For the text-containing cell, return its midpoint in [X, Y] coordinate format. 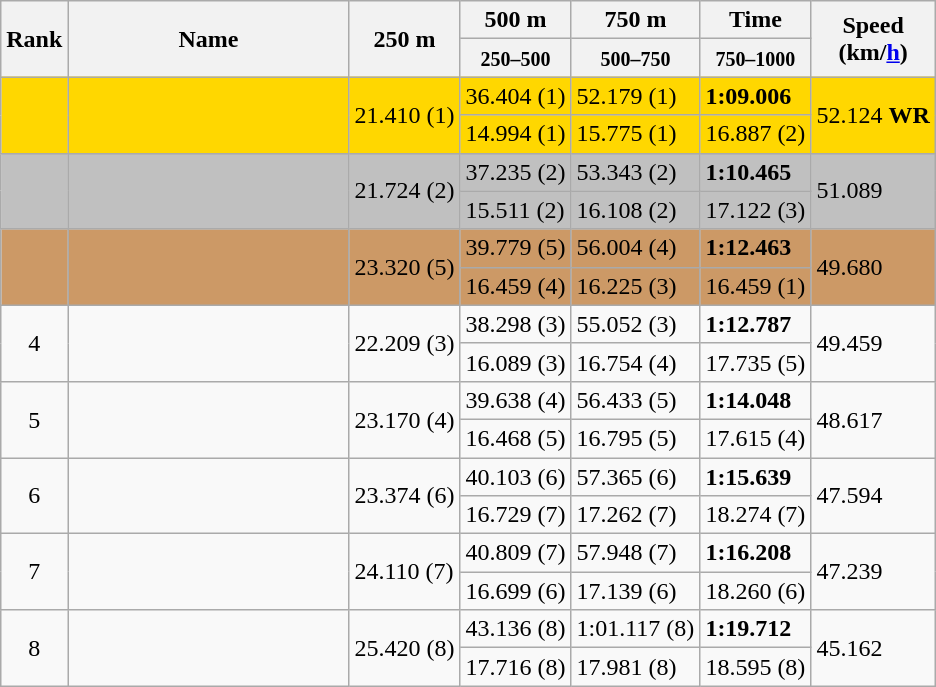
52.179 (1) [636, 96]
22.209 (3) [404, 343]
15.511 (2) [516, 210]
37.235 (2) [516, 172]
1:19.712 [756, 629]
750–1000 [756, 58]
16.089 (3) [516, 362]
14.994 (1) [516, 134]
1:16.208 [756, 553]
500 m [516, 20]
49.680 [873, 267]
56.004 (4) [636, 248]
49.459 [873, 343]
48.617 [873, 419]
53.343 (2) [636, 172]
17.139 (6) [636, 591]
17.716 (8) [516, 667]
17.122 (3) [756, 210]
47.594 [873, 496]
15.775 (1) [636, 134]
16.754 (4) [636, 362]
1:01.117 (8) [636, 629]
17.981 (8) [636, 667]
40.809 (7) [516, 553]
250 m [404, 39]
45.162 [873, 648]
16.729 (7) [516, 515]
36.404 (1) [516, 96]
16.108 (2) [636, 210]
8 [34, 648]
1:09.006 [756, 96]
6 [34, 496]
39.638 (4) [516, 400]
55.052 (3) [636, 324]
17.735 (5) [756, 362]
1:10.465 [756, 172]
23.374 (6) [404, 496]
500–750 [636, 58]
23.170 (4) [404, 419]
5 [34, 419]
25.420 (8) [404, 648]
17.262 (7) [636, 515]
57.365 (6) [636, 477]
40.103 (6) [516, 477]
56.433 (5) [636, 400]
16.459 (4) [516, 286]
7 [34, 572]
Time [756, 20]
47.239 [873, 572]
39.779 (5) [516, 248]
18.274 (7) [756, 515]
52.124 WR [873, 115]
1:12.787 [756, 324]
23.320 (5) [404, 267]
18.260 (6) [756, 591]
43.136 (8) [516, 629]
16.887 (2) [756, 134]
16.225 (3) [636, 286]
750 m [636, 20]
4 [34, 343]
1:14.048 [756, 400]
21.410 (1) [404, 115]
16.699 (6) [516, 591]
57.948 (7) [636, 553]
16.468 (5) [516, 438]
Rank [34, 39]
16.795 (5) [636, 438]
16.459 (1) [756, 286]
Speed(km/h) [873, 39]
250–500 [516, 58]
Name [208, 39]
18.595 (8) [756, 667]
51.089 [873, 191]
21.724 (2) [404, 191]
17.615 (4) [756, 438]
1:12.463 [756, 248]
24.110 (7) [404, 572]
1:15.639 [756, 477]
38.298 (3) [516, 324]
